Return [X, Y] of the center of cell containing provided text 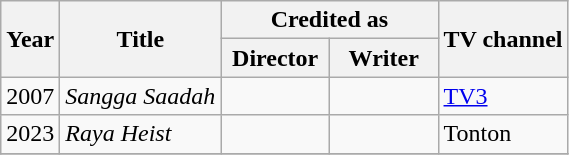
Director [276, 58]
Writer [384, 58]
Title [140, 39]
Sangga Saadah [140, 96]
Year [30, 39]
TV channel [503, 39]
2023 [30, 134]
TV3 [503, 96]
Raya Heist [140, 134]
2007 [30, 96]
Tonton [503, 134]
Credited as [330, 20]
